Capture the cell that displays the provided text and extract its [x, y] central coordinate. 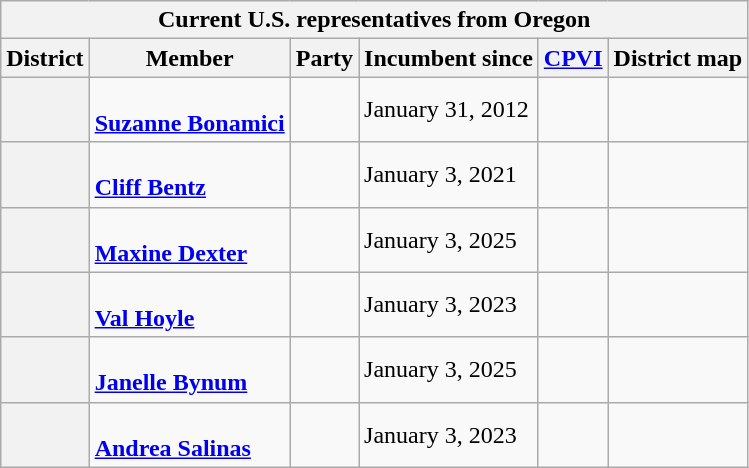
January 3, 2021 [449, 174]
Current U.S. representatives from Oregon [374, 20]
Party [324, 58]
Cliff Bentz [190, 174]
Val Hoyle [190, 304]
Maxine Dexter [190, 240]
January 31, 2012 [449, 110]
District map [678, 58]
CPVI [573, 58]
Andrea Salinas [190, 434]
Incumbent since [449, 58]
Member [190, 58]
District [45, 58]
Janelle Bynum [190, 370]
Suzanne Bonamici [190, 110]
